Provide the (X, Y) coordinate of the cell's center where the given text is located.  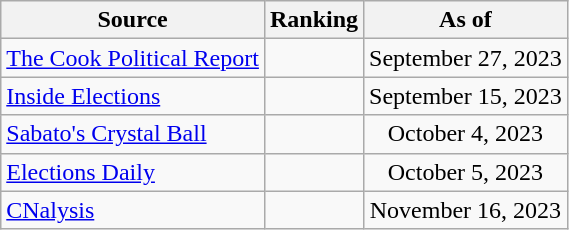
Elections Daily (133, 172)
Source (133, 20)
Ranking (314, 20)
September 27, 2023 (466, 58)
October 4, 2023 (466, 134)
Sabato's Crystal Ball (133, 134)
October 5, 2023 (466, 172)
CNalysis (133, 210)
As of (466, 20)
September 15, 2023 (466, 96)
November 16, 2023 (466, 210)
The Cook Political Report (133, 58)
Inside Elections (133, 96)
